Determine the (X, Y) coordinate at the center of the cell enclosing the given text.  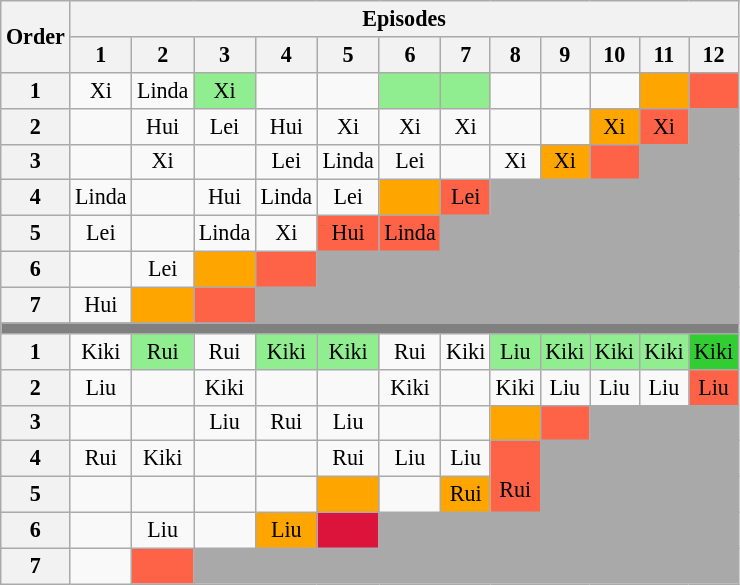
Episodes (404, 18)
Order (36, 36)
11 (664, 54)
9 (565, 54)
12 (714, 54)
8 (515, 54)
10 (615, 54)
